From the cell containing the given text, extract its center point as [X, Y] coordinate. 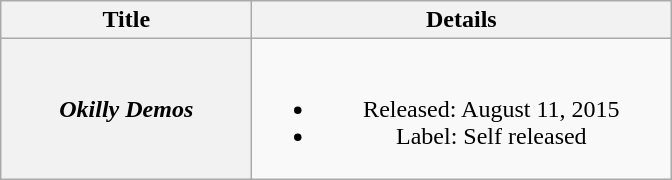
Okilly Demos [126, 109]
Details [462, 20]
Released: August 11, 2015Label: Self released [462, 109]
Title [126, 20]
